Pinpoint the cell where the given text exists, returning its [X, Y] midpoint coordinate. 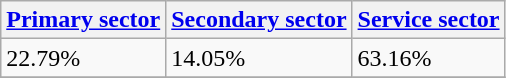
63.16% [428, 58]
22.79% [84, 58]
Secondary sector [259, 20]
Service sector [428, 20]
Primary sector [84, 20]
14.05% [259, 58]
